Detect which cell encompasses the target text, then output its (x, y) center coordinate. 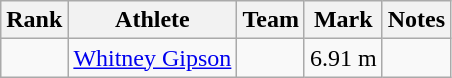
Mark (343, 20)
Team (271, 20)
Whitney Gipson (152, 58)
Notes (416, 20)
Athlete (152, 20)
Rank (34, 20)
6.91 m (343, 58)
